For the text-containing cell, return its midpoint in [X, Y] coordinate format. 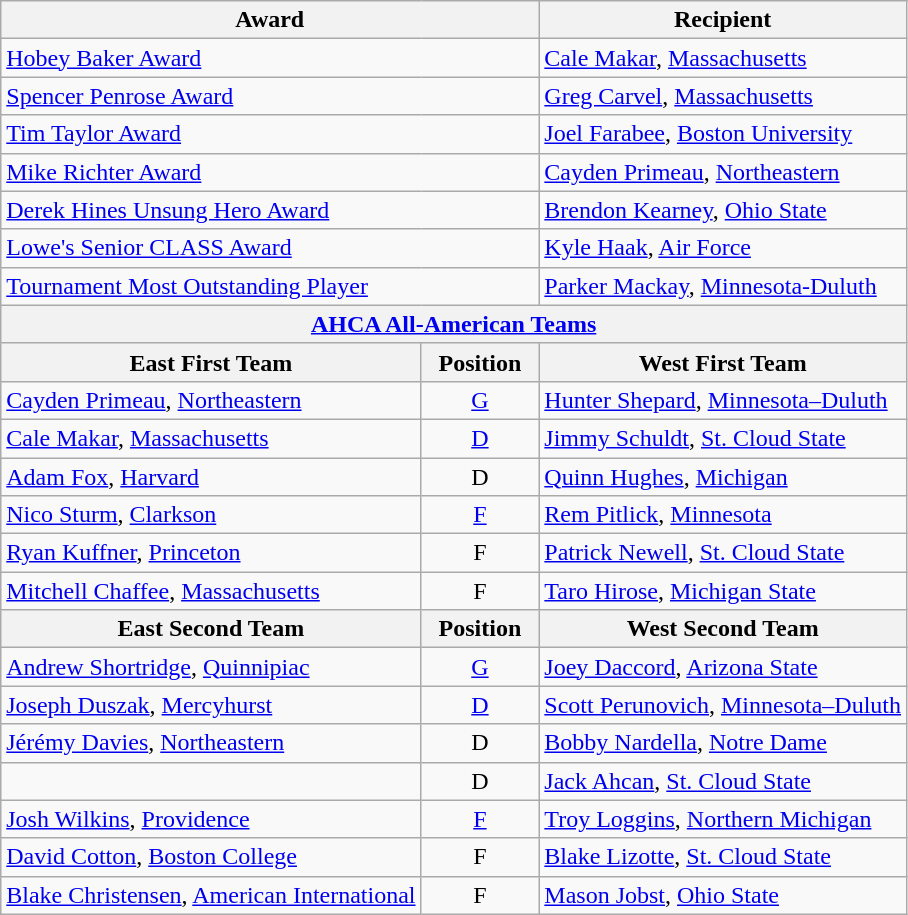
Patrick Newell, St. Cloud State [723, 553]
Taro Hirose, Michigan State [723, 591]
Quinn Hughes, Michigan [723, 477]
Andrew Shortridge, Quinnipiac [211, 667]
Mitchell Chaffee, Massachusetts [211, 591]
Blake Christensen, American International [211, 895]
Rem Pitlick, Minnesota [723, 515]
AHCA All-American Teams [454, 324]
Joey Daccord, Arizona State [723, 667]
Tim Taylor Award [270, 134]
Jérémy Davies, Northeastern [211, 743]
Brendon Kearney, Ohio State [723, 210]
Joel Farabee, Boston University [723, 134]
East Second Team [211, 629]
Mike Richter Award [270, 172]
Jack Ahcan, St. Cloud State [723, 781]
Mason Jobst, Ohio State [723, 895]
Tournament Most Outstanding Player [270, 286]
East First Team [211, 362]
Parker Mackay, Minnesota-Duluth [723, 286]
Josh Wilkins, Providence [211, 819]
Recipient [723, 20]
Lowe's Senior CLASS Award [270, 248]
Kyle Haak, Air Force [723, 248]
David Cotton, Boston College [211, 857]
Derek Hines Unsung Hero Award [270, 210]
Adam Fox, Harvard [211, 477]
Spencer Penrose Award [270, 96]
Hunter Shepard, Minnesota–Duluth [723, 400]
Troy Loggins, Northern Michigan [723, 819]
Nico Sturm, Clarkson [211, 515]
Jimmy Schuldt, St. Cloud State [723, 438]
Joseph Duszak, Mercyhurst [211, 705]
West First Team [723, 362]
Blake Lizotte, St. Cloud State [723, 857]
Hobey Baker Award [270, 58]
Award [270, 20]
Greg Carvel, Massachusetts [723, 96]
Bobby Nardella, Notre Dame [723, 743]
Ryan Kuffner, Princeton [211, 553]
West Second Team [723, 629]
Scott Perunovich, Minnesota–Duluth [723, 705]
